Output the [X, Y] coordinate of the center of the cell containing the given text.  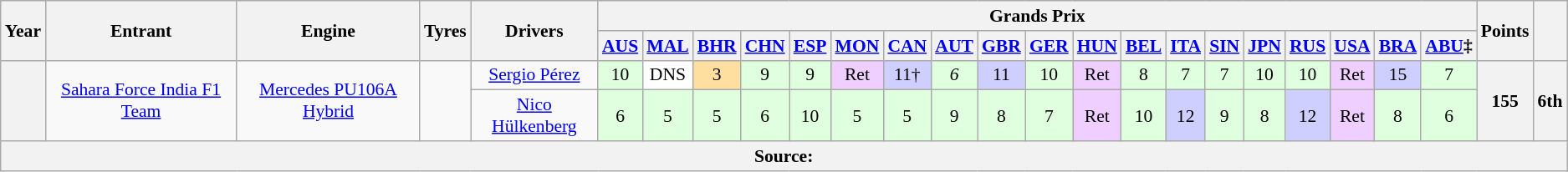
CHN [765, 46]
JPN [1264, 46]
ESP [810, 46]
MAL [667, 46]
11† [907, 75]
Drivers [534, 30]
MON [856, 46]
CAN [907, 46]
3 [718, 75]
Mercedes PU106A Hybrid [328, 100]
Points [1505, 30]
155 [1505, 100]
BHR [718, 46]
11 [1002, 75]
GER [1049, 46]
ABU‡ [1448, 46]
Sahara Force India F1 Team [140, 100]
HUN [1097, 46]
BEL [1144, 46]
15 [1398, 75]
Entrant [140, 30]
Nico Hülkenberg [534, 115]
DNS [667, 75]
Sergio Pérez [534, 75]
Tyres [445, 30]
AUT [954, 46]
Year [23, 30]
ITA [1186, 46]
USA [1351, 46]
Source: [784, 156]
6th [1550, 100]
BRA [1398, 46]
Engine [328, 30]
GBR [1002, 46]
AUS [621, 46]
SIN [1224, 46]
Grands Prix [1037, 16]
RUS [1308, 46]
